Locate the cell with the specified text and output its (X, Y) center coordinate. 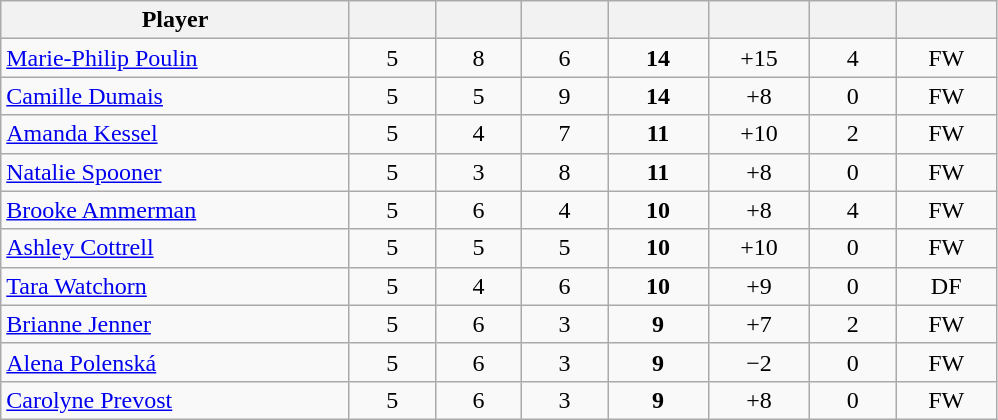
Marie-Philip Poulin (176, 58)
Natalie Spooner (176, 172)
−2 (760, 362)
Ashley Cottrell (176, 248)
Carolyne Prevost (176, 400)
Camille Dumais (176, 96)
Brianne Jenner (176, 324)
DF (946, 286)
Alena Polenská (176, 362)
+9 (760, 286)
Tara Watchorn (176, 286)
Player (176, 20)
+7 (760, 324)
Brooke Ammerman (176, 210)
Amanda Kessel (176, 134)
7 (564, 134)
+15 (760, 58)
